Identify which cell holds the provided text, then report its (X, Y) central coordinate. 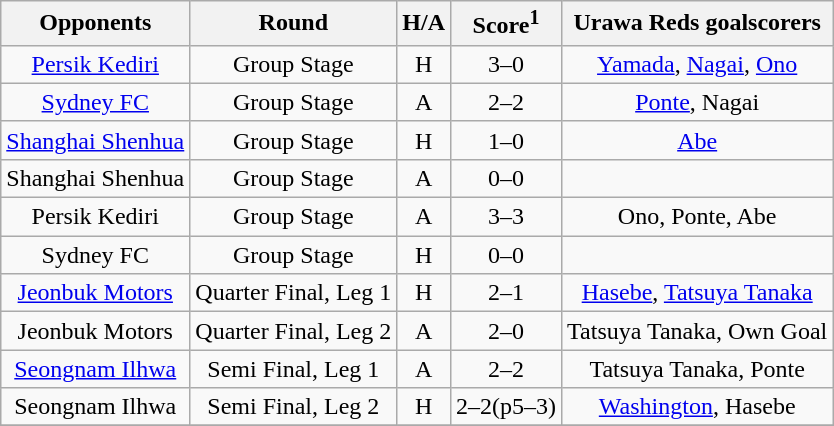
Quarter Final, Leg 2 (294, 331)
Quarter Final, Leg 1 (294, 293)
Washington, Hasebe (698, 407)
Score1 (506, 24)
2–1 (506, 293)
1–0 (506, 140)
Ono, Ponte, Abe (698, 217)
2–0 (506, 331)
Semi Final, Leg 2 (294, 407)
Yamada, Nagai, Ono (698, 64)
Tatsuya Tanaka, Ponte (698, 369)
Opponents (96, 24)
H/A (424, 24)
Round (294, 24)
Abe (698, 140)
Ponte, Nagai (698, 102)
Semi Final, Leg 1 (294, 369)
3–0 (506, 64)
Urawa Reds goalscorers (698, 24)
Tatsuya Tanaka, Own Goal (698, 331)
3–3 (506, 217)
Hasebe, Tatsuya Tanaka (698, 293)
2–2(p5–3) (506, 407)
